Identify which cell holds the provided text, then report its [X, Y] central coordinate. 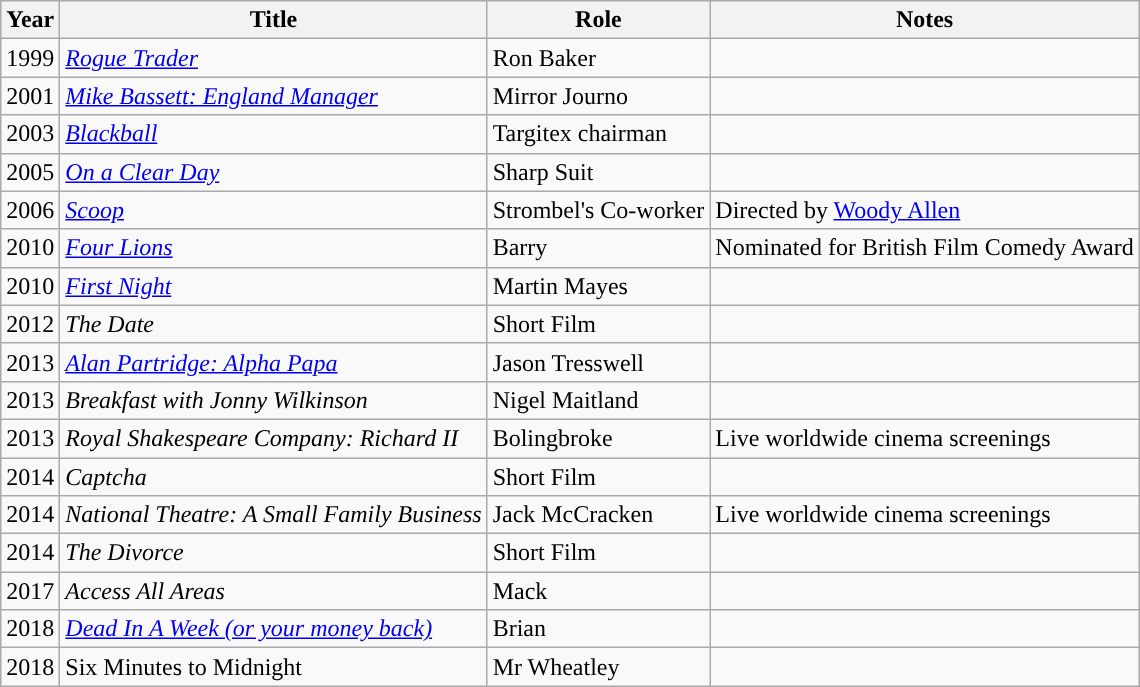
Dead In A Week (or your money back) [274, 629]
Six Minutes to Midnight [274, 667]
Martin Mayes [598, 286]
Mr Wheatley [598, 667]
2017 [30, 591]
Sharp Suit [598, 172]
Notes [924, 20]
Mike Bassett: England Manager [274, 96]
Four Lions [274, 248]
Jason Tresswell [598, 362]
Mack [598, 591]
Bolingbroke [598, 438]
Breakfast with Jonny Wilkinson [274, 400]
2006 [30, 210]
Nominated for British Film Comedy Award [924, 248]
On a Clear Day [274, 172]
Ron Baker [598, 58]
2012 [30, 324]
2003 [30, 134]
Directed by Woody Allen [924, 210]
Role [598, 20]
Title [274, 20]
2001 [30, 96]
Captcha [274, 477]
The Date [274, 324]
2005 [30, 172]
Scoop [274, 210]
Year [30, 20]
The Divorce [274, 553]
Mirror Journo [598, 96]
First Night [274, 286]
Access All Areas [274, 591]
Strombel's Co-worker [598, 210]
National Theatre: A Small Family Business [274, 515]
Nigel Maitland [598, 400]
1999 [30, 58]
Barry [598, 248]
Royal Shakespeare Company: Richard II [274, 438]
Alan Partridge: Alpha Papa [274, 362]
Blackball [274, 134]
Rogue Trader [274, 58]
Targitex chairman [598, 134]
Jack McCracken [598, 515]
Brian [598, 629]
